Locate the cell with the specified text and output its (X, Y) center coordinate. 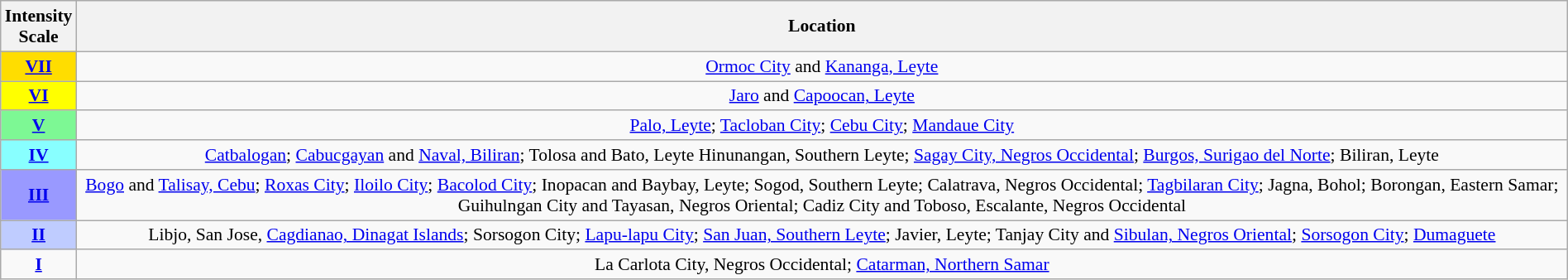
I (39, 265)
Location (822, 27)
VI (39, 96)
IV (39, 155)
IntensityScale (39, 27)
Palo, Leyte; Tacloban City; Cebu City; Mandaue City (822, 126)
V (39, 126)
Ormoc City and Kananga, Leyte (822, 66)
VII (39, 66)
La Carlota City, Negros Occidental; Catarman, Northern Samar (822, 265)
Jaro and Capoocan, Leyte (822, 96)
III (39, 196)
II (39, 235)
